Detect which cell encompasses the target text, then output its [X, Y] center coordinate. 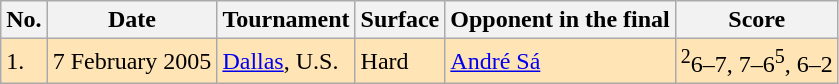
Date [132, 20]
Surface [400, 20]
No. [24, 20]
Tournament [286, 20]
1. [24, 62]
Opponent in the final [560, 20]
Hard [400, 62]
7 February 2005 [132, 62]
Dallas, U.S. [286, 62]
26–7, 7–65, 6–2 [756, 62]
Score [756, 20]
André Sá [560, 62]
